Scan for the cell matching the given text and deliver its (X, Y) coordinate at center. 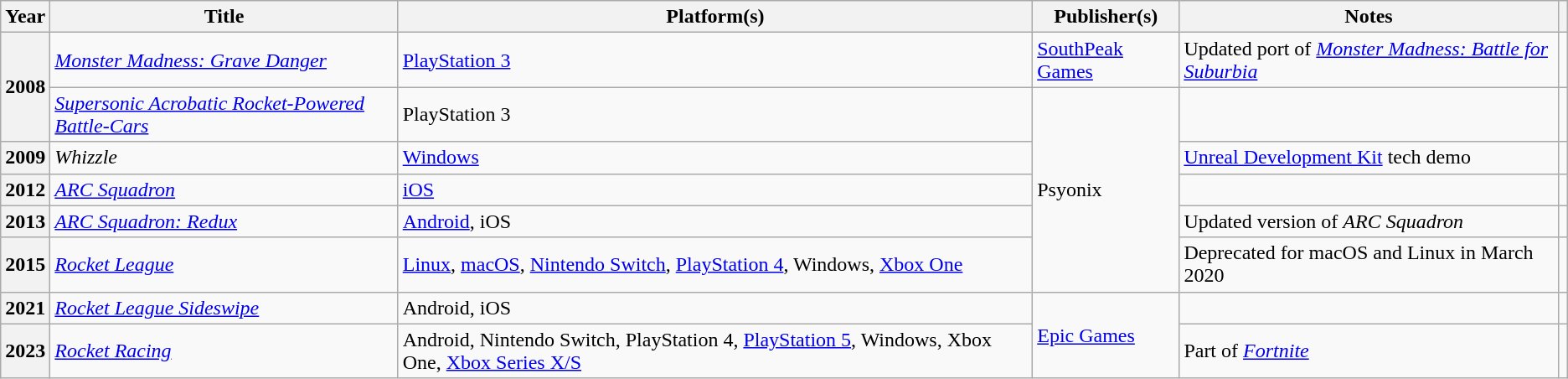
Epic Games (1106, 335)
Unreal Development Kit tech demo (1369, 158)
Windows (715, 158)
Linux, macOS, Nintendo Switch, PlayStation 4, Windows, Xbox One (715, 265)
Supersonic Acrobatic Rocket-Powered Battle-Cars (224, 114)
Updated port of Monster Madness: Battle for Suburbia (1369, 60)
2008 (25, 87)
2013 (25, 221)
Part of Fortnite (1369, 350)
iOS (715, 189)
Platform(s) (715, 17)
Psyonix (1106, 189)
Updated version of ARC Squadron (1369, 221)
Deprecated for macOS and Linux in March 2020 (1369, 265)
Rocket League Sideswipe (224, 308)
Year (25, 17)
ARC Squadron (224, 189)
Whizzle (224, 158)
Monster Madness: Grave Danger (224, 60)
Rocket League (224, 265)
Title (224, 17)
Notes (1369, 17)
2021 (25, 308)
Android, Nintendo Switch, PlayStation 4, PlayStation 5, Windows, Xbox One, Xbox Series X/S (715, 350)
ARC Squadron: Redux (224, 221)
2023 (25, 350)
Rocket Racing (224, 350)
2015 (25, 265)
2012 (25, 189)
Publisher(s) (1106, 17)
2009 (25, 158)
SouthPeak Games (1106, 60)
